Output the [x, y] coordinate of the center of the cell containing the given text.  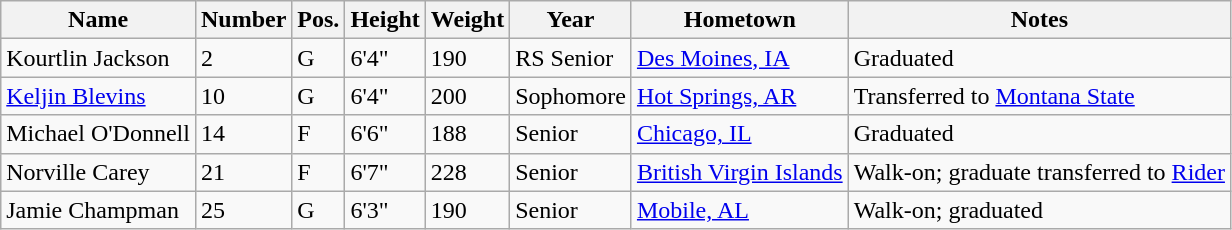
Number [243, 20]
Name [98, 20]
200 [467, 96]
Walk-on; graduated [1039, 210]
6'7" [385, 172]
14 [243, 134]
6'6" [385, 134]
228 [467, 172]
Hot Springs, AR [740, 96]
Hometown [740, 20]
Chicago, IL [740, 134]
Michael O'Donnell [98, 134]
Notes [1039, 20]
10 [243, 96]
Transferred to Montana State [1039, 96]
6'3" [385, 210]
Jamie Champman [98, 210]
Height [385, 20]
Norville Carey [98, 172]
21 [243, 172]
25 [243, 210]
Kourtlin Jackson [98, 58]
Pos. [318, 20]
Sophomore [571, 96]
Weight [467, 20]
Des Moines, IA [740, 58]
British Virgin Islands [740, 172]
Year [571, 20]
188 [467, 134]
2 [243, 58]
Keljin Blevins [98, 96]
Walk-on; graduate transferred to Rider [1039, 172]
Mobile, AL [740, 210]
RS Senior [571, 58]
